Pinpoint the cell where the given text exists, returning its [x, y] midpoint coordinate. 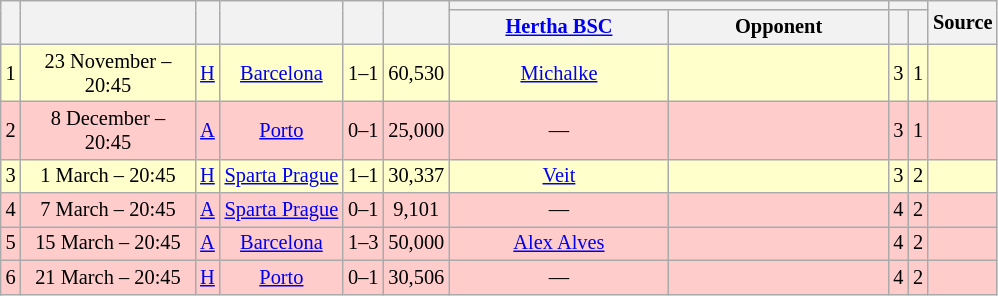
21 March – 20:45 [108, 277]
Hertha BSC [559, 27]
1 March – 20:45 [108, 176]
Veit [559, 176]
7 March – 20:45 [108, 210]
8 December – 20:45 [108, 130]
5 [11, 243]
Source [962, 22]
6 [11, 277]
15 March – 20:45 [108, 243]
1–3 [363, 243]
Michalke [559, 73]
25,000 [416, 130]
23 November – 20:45 [108, 73]
Alex Alves [559, 243]
Opponent [779, 27]
9,101 [416, 210]
60,530 [416, 73]
50,000 [416, 243]
30,337 [416, 176]
30,506 [416, 277]
